Locate the cell with the specified text and output its [x, y] center coordinate. 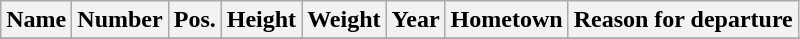
Height [261, 20]
Hometown [506, 20]
Number [120, 20]
Year [416, 20]
Pos. [194, 20]
Weight [344, 20]
Name [36, 20]
Reason for departure [683, 20]
